Locate the cell with the specified text and output its (x, y) center coordinate. 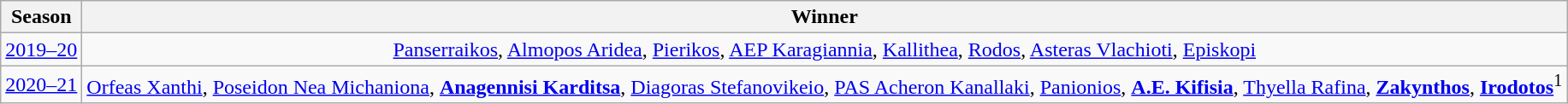
Season (41, 17)
2020–21 (41, 85)
2019–20 (41, 49)
Winner (825, 17)
Panserraikos, Almopos Aridea, Pierikos, AEP Karagiannia, Kallithea, Rodos, Asteras Vlachioti, Episkopi (825, 49)
